Identify which cell holds the provided text, then report its [x, y] central coordinate. 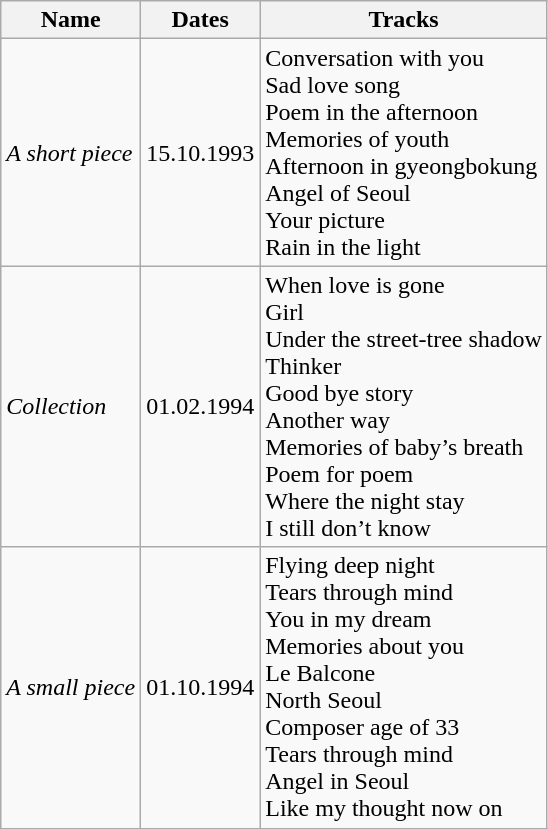
A short piece [71, 152]
A small piece [71, 688]
Name [71, 20]
01.10.1994 [200, 688]
15.10.1993 [200, 152]
Dates [200, 20]
01.02.1994 [200, 406]
Tracks [404, 20]
Collection [71, 406]
Conversation with youSad love songPoem in the afternoonMemories of youthAfternoon in gyeongbokungAngel of SeoulYour pictureRain in the light [404, 152]
